Pinpoint the cell where the given text exists, returning its (X, Y) midpoint coordinate. 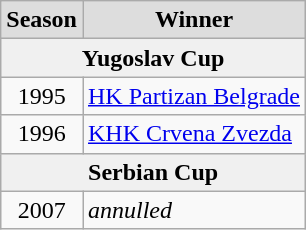
annulled (194, 210)
2007 (42, 210)
KHK Crvena Zvezda (194, 134)
Season (42, 20)
Yugoslav Cup (154, 58)
1995 (42, 96)
Serbian Cup (154, 172)
Winner (194, 20)
1996 (42, 134)
HK Partizan Belgrade (194, 96)
